Extract the (x, y) coordinate from the center of the cell holding the provided text.  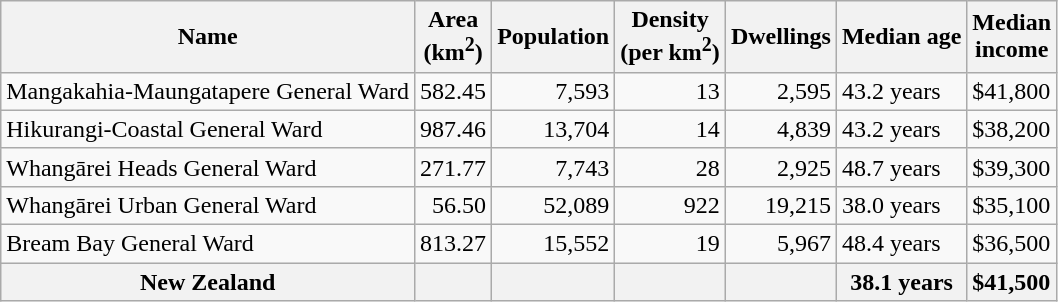
Medianincome (1012, 37)
Dwellings (780, 37)
Area(km2) (454, 37)
38.0 years (901, 205)
7,593 (554, 91)
Name (208, 37)
Density(per km2) (670, 37)
Hikurangi-Coastal General Ward (208, 129)
13 (670, 91)
$41,500 (1012, 282)
52,089 (554, 205)
28 (670, 167)
Mangakahia-Maungatapere General Ward (208, 91)
7,743 (554, 167)
$35,100 (1012, 205)
19,215 (780, 205)
271.77 (454, 167)
48.7 years (901, 167)
2,925 (780, 167)
Bream Bay General Ward (208, 244)
582.45 (454, 91)
14 (670, 129)
5,967 (780, 244)
48.4 years (901, 244)
813.27 (454, 244)
56.50 (454, 205)
$41,800 (1012, 91)
$39,300 (1012, 167)
987.46 (454, 129)
922 (670, 205)
2,595 (780, 91)
New Zealand (208, 282)
Whangārei Heads General Ward (208, 167)
13,704 (554, 129)
19 (670, 244)
$36,500 (1012, 244)
Median age (901, 37)
Whangārei Urban General Ward (208, 205)
38.1 years (901, 282)
15,552 (554, 244)
Population (554, 37)
$38,200 (1012, 129)
4,839 (780, 129)
